Return (X, Y) of the center of cell containing provided text 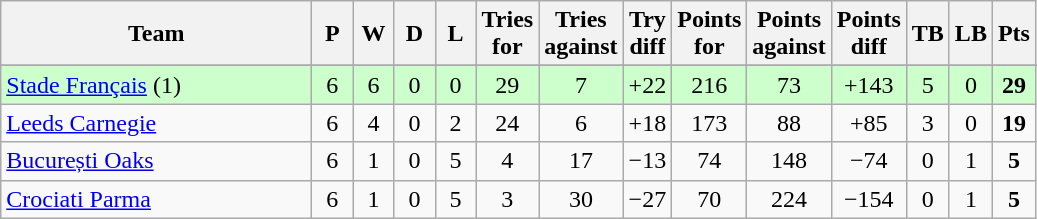
−74 (868, 161)
L (456, 34)
D (414, 34)
19 (1014, 123)
173 (710, 123)
Points diff (868, 34)
70 (710, 199)
17 (581, 161)
216 (710, 85)
Pts (1014, 34)
LB (970, 34)
24 (508, 123)
−154 (868, 199)
Stade Français (1) (156, 85)
+18 (648, 123)
București Oaks (156, 161)
P (332, 34)
74 (710, 161)
148 (789, 161)
W (374, 34)
Leeds Carnegie (156, 123)
224 (789, 199)
30 (581, 199)
Points against (789, 34)
Try diff (648, 34)
+22 (648, 85)
Points for (710, 34)
−27 (648, 199)
7 (581, 85)
Tries against (581, 34)
73 (789, 85)
+85 (868, 123)
−13 (648, 161)
+143 (868, 85)
2 (456, 123)
TB (928, 34)
Team (156, 34)
Tries for (508, 34)
Crociati Parma (156, 199)
88 (789, 123)
